Provide the [x, y] coordinate of the cell's center where the given text is located.  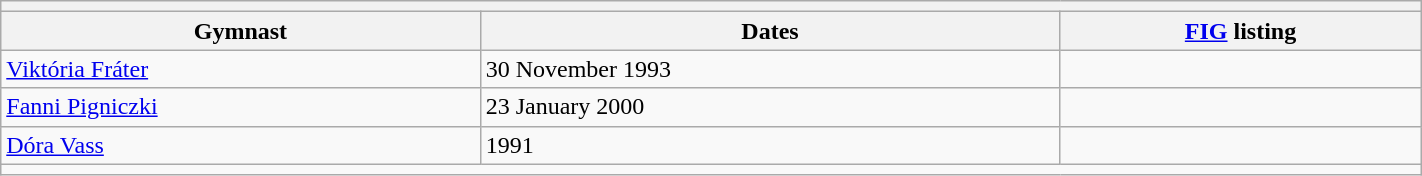
Gymnast [240, 31]
Dates [770, 31]
Fanni Pigniczki [240, 107]
23 January 2000 [770, 107]
30 November 1993 [770, 69]
Viktória Fráter [240, 69]
1991 [770, 145]
Dóra Vass [240, 145]
FIG listing [1240, 31]
